Provide the [X, Y] coordinate of the cell's center where the given text is located.  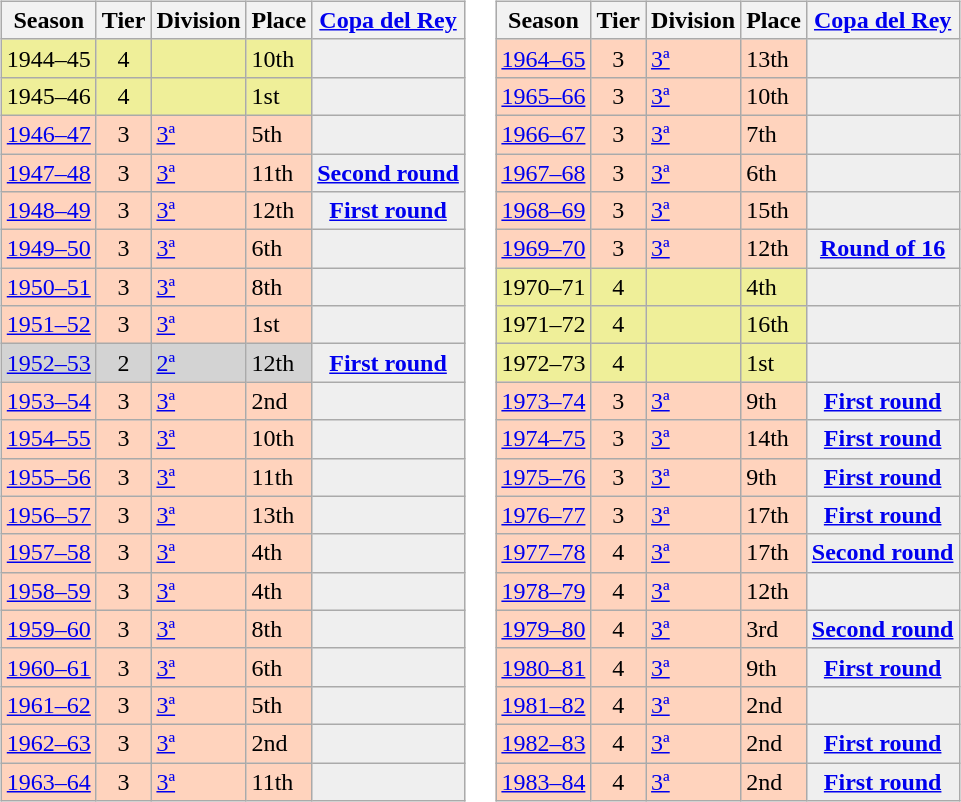
1958–59 [48, 591]
1955–56 [48, 477]
1960–61 [48, 667]
1952–53 [48, 363]
1944–45 [48, 58]
1981–82 [544, 705]
15th [774, 211]
1948–49 [48, 211]
14th [774, 439]
1954–55 [48, 439]
1962–63 [48, 743]
2 [124, 363]
1972–73 [544, 363]
1959–60 [48, 629]
1983–84 [544, 781]
1945–46 [48, 96]
1946–47 [48, 134]
1957–58 [48, 553]
1965–66 [544, 96]
1975–76 [544, 477]
1966–67 [544, 134]
1969–70 [544, 249]
1953–54 [48, 401]
16th [774, 325]
1961–62 [48, 705]
1967–68 [544, 173]
1964–65 [544, 58]
1973–74 [544, 401]
3rd [774, 629]
Round of 16 [882, 249]
1977–78 [544, 553]
7th [774, 134]
1956–57 [48, 515]
1947–48 [48, 173]
1974–75 [544, 439]
1968–69 [544, 211]
1971–72 [544, 325]
1976–77 [544, 515]
1970–71 [544, 287]
1980–81 [544, 667]
1979–80 [544, 629]
1978–79 [544, 591]
1963–64 [48, 781]
1950–51 [48, 287]
2ª [198, 363]
1949–50 [48, 249]
1982–83 [544, 743]
1951–52 [48, 325]
